Pinpoint the cell where the given text exists, returning its [x, y] midpoint coordinate. 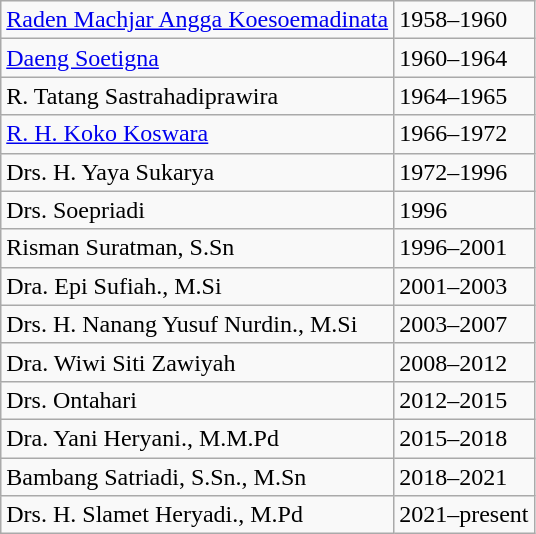
Drs. H. Yaya Sukarya [198, 172]
1958–1960 [464, 20]
1996 [464, 210]
2012–2015 [464, 400]
2008–2012 [464, 362]
Drs. H. Nanang Yusuf Nurdin., M.Si [198, 324]
2021–present [464, 515]
Drs. Soepriadi [198, 210]
1960–1964 [464, 58]
Drs. H. Slamet Heryadi., M.Pd [198, 515]
Risman Suratman, S.Sn [198, 248]
Dra. Wiwi Siti Zawiyah [198, 362]
Dra. Epi Sufiah., M.Si [198, 286]
Raden Machjar Angga Koesoemadinata [198, 20]
2015–2018 [464, 438]
1972–1996 [464, 172]
1996–2001 [464, 248]
2018–2021 [464, 477]
R. H. Koko Koswara [198, 134]
2003–2007 [464, 324]
Bambang Satriadi, S.Sn., M.Sn [198, 477]
1966–1972 [464, 134]
2001–2003 [464, 286]
Dra. Yani Heryani., M.M.Pd [198, 438]
1964–1965 [464, 96]
R. Tatang Sastrahadiprawira [198, 96]
Daeng Soetigna [198, 58]
Drs. Ontahari [198, 400]
